Extract the [X, Y] coordinate from the center of the cell holding the provided text.  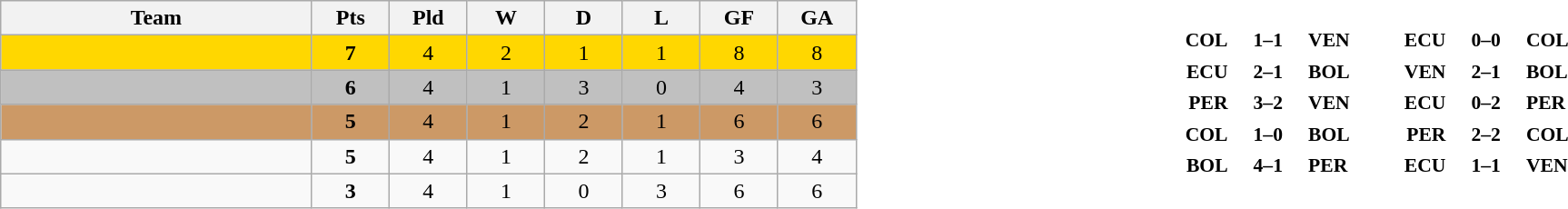
7 [351, 53]
Team [156, 18]
2–2 [1486, 134]
GA [817, 18]
W [506, 18]
3–2 [1268, 104]
Pts [351, 18]
0–0 [1486, 41]
GF [739, 18]
1–0 [1268, 134]
Pld [429, 18]
D [584, 18]
4–1 [1268, 166]
L [661, 18]
0–2 [1486, 104]
